Search for the cell housing the specified text and yield its (X, Y) center coordinate. 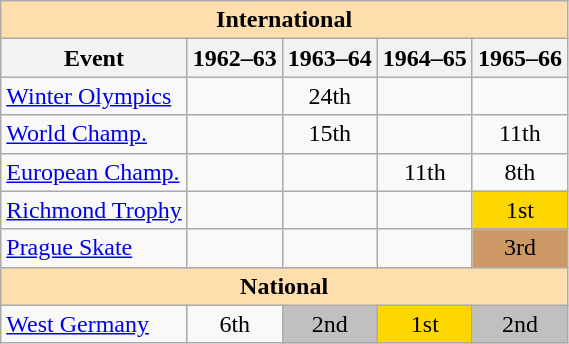
Richmond Trophy (94, 210)
15th (330, 134)
1964–65 (424, 58)
24th (330, 96)
8th (520, 172)
Event (94, 58)
6th (234, 324)
1965–66 (520, 58)
1962–63 (234, 58)
Winter Olympics (94, 96)
3rd (520, 248)
International (284, 20)
European Champ. (94, 172)
World Champ. (94, 134)
Prague Skate (94, 248)
National (284, 286)
West Germany (94, 324)
1963–64 (330, 58)
